Output the (x, y) coordinate of the center of the cell containing the given text.  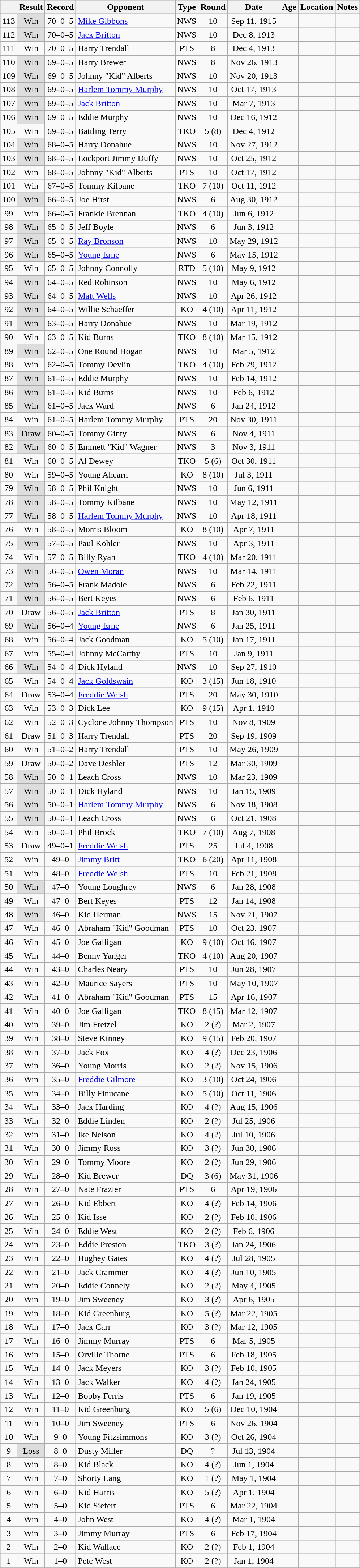
Sep 11, 1915 (254, 21)
45 (9, 956)
Mar 12, 1907 (254, 1011)
Billy Finucane (126, 1093)
37 (9, 1066)
109 (9, 76)
Round (213, 7)
Steve Kinney (126, 1038)
38 (9, 1052)
12–0 (60, 1396)
80 (9, 475)
Notes (347, 7)
Kid Herman (126, 915)
19 (9, 1313)
60 (9, 750)
Jeff Boyle (126, 227)
Dusty Miller (126, 1451)
Mar 15, 1912 (254, 337)
95 (9, 268)
May 4, 1905 (254, 1286)
21 (9, 1286)
Jimmy Ross (126, 1148)
20–0 (60, 1286)
Feb 14, 1906 (254, 1203)
54 (9, 832)
31–0 (60, 1135)
Type (187, 7)
113 (9, 21)
Mar 14, 1911 (254, 571)
? (213, 1451)
9 (10) (213, 942)
Apr 16, 1907 (254, 997)
7–0 (60, 1478)
Oct 21, 1908 (254, 818)
94 (9, 282)
Johnny Connolly (126, 268)
Young Loughrey (126, 887)
4–0 (60, 1520)
55 (9, 818)
Phil Brock (126, 832)
Tommy Devlin (126, 364)
78 (9, 502)
45–0 (60, 942)
107 (9, 103)
8 (15) (213, 1011)
Tommy Moore (126, 1162)
97 (9, 241)
Jan 9, 1911 (254, 653)
38–0 (60, 1038)
Eddie Linden (126, 1121)
58 (9, 777)
Oct 11, 1912 (254, 186)
1 (?) (213, 1478)
Hughey Gates (126, 1258)
37–0 (60, 1052)
52 (9, 860)
Apr 6, 1905 (254, 1300)
44 (9, 969)
26 (9, 1217)
Battling Terry (126, 131)
33–0 (60, 1107)
Billy Ryan (126, 557)
51–0–2 (60, 750)
41–0 (60, 997)
39 (9, 1038)
30–0 (60, 1148)
71 (9, 598)
Oct 23, 1907 (254, 928)
Kid Black (126, 1464)
102 (9, 172)
35 (9, 1093)
Mar 30, 1909 (254, 763)
Apr 3, 1911 (254, 543)
11–0 (60, 1409)
86 (9, 392)
May 6, 1912 (254, 282)
Mar 23, 1909 (254, 777)
Date (254, 7)
Feb 1, 1904 (254, 1547)
May 9, 1912 (254, 268)
17–0 (60, 1327)
82 (9, 447)
19–0 (60, 1300)
50–0–2 (60, 763)
Eddie West (126, 1231)
29–0 (60, 1162)
Paul Köhler (126, 543)
88 (9, 364)
69 (9, 626)
Apr 11, 1908 (254, 860)
Feb 10, 1906 (254, 1217)
Dave Deshler (126, 763)
Jun 3, 1912 (254, 227)
Jul 10, 1906 (254, 1135)
Morris Bloom (126, 530)
Dick Lee (126, 708)
Kid Brewer (126, 1176)
Feb 18, 1905 (254, 1355)
Opponent (126, 7)
Jul 3, 1911 (254, 475)
43 (9, 983)
7 (9, 1478)
42–0 (60, 983)
Apr 26, 1912 (254, 296)
Nov 26, 1913 (254, 62)
18 (9, 1327)
Oct 17, 1912 (254, 172)
105 (9, 131)
5 (8) (213, 131)
29 (9, 1176)
111 (9, 48)
79 (9, 488)
70 (9, 612)
Mar 1, 1904 (254, 1520)
65 (9, 681)
Nov 21, 1907 (254, 915)
52–0–3 (60, 722)
Mar 19, 1912 (254, 323)
61 (9, 736)
3 (15) (213, 681)
Feb 20, 1907 (254, 1038)
66 (9, 667)
Oct 17, 1913 (254, 90)
Jan 24, 1906 (254, 1244)
Feb 6, 1911 (254, 598)
Eddie Preston (126, 1244)
112 (9, 35)
63 (9, 708)
Mar 7, 1913 (254, 103)
Jan 28, 1908 (254, 887)
May 29, 1912 (254, 241)
43–0 (60, 969)
85 (9, 406)
34 (9, 1107)
59–0–5 (60, 475)
Feb 17, 1904 (254, 1533)
Oct 16, 1907 (254, 942)
2 (9, 1547)
49 (9, 901)
Charles Neary (126, 969)
22 (9, 1272)
49–0 (60, 860)
24–0 (60, 1231)
96 (9, 255)
Jack Harding (126, 1107)
Apr 7, 1911 (254, 530)
Nov 4, 1911 (254, 433)
Frank Madole (126, 584)
4 (9, 1520)
24 (9, 1244)
Kid Ebbert (126, 1203)
Willie Schaeffer (126, 310)
51 (9, 873)
16 (9, 1355)
Jun 28, 1907 (254, 969)
48 (9, 915)
32–0 (60, 1121)
15–0 (60, 1355)
Jan 19, 1905 (254, 1396)
Mar 5, 1912 (254, 351)
Ike Nelson (126, 1135)
Frankie Brennan (126, 213)
36–0 (60, 1066)
Jack Goldswain (126, 681)
83 (9, 433)
1 (9, 1561)
28–0 (60, 1176)
Nate Frazier (126, 1189)
104 (9, 144)
Feb 6, 1906 (254, 1231)
Mar 2, 1907 (254, 1024)
28 (9, 1189)
93 (9, 296)
Young Fitzsimmons (126, 1437)
32 (9, 1135)
53–0–4 (60, 695)
Pete West (126, 1561)
103 (9, 158)
May 10, 1907 (254, 983)
44–0 (60, 956)
46 (9, 942)
9–0 (60, 1437)
Mar 20, 1911 (254, 557)
Mar 5, 1905 (254, 1341)
Jan 1, 1904 (254, 1561)
Dec 10, 1904 (254, 1409)
Loss (31, 1451)
Age (289, 7)
13–0 (60, 1382)
Nov 18, 1908 (254, 804)
42 (9, 997)
Record (60, 7)
Oct 25, 1912 (254, 158)
3 (10) (213, 1080)
Jack Walker (126, 1382)
98 (9, 227)
Nov 8, 1909 (254, 722)
Dec 23, 1906 (254, 1052)
23 (9, 1258)
99 (9, 213)
Phil Knight (126, 488)
May 30, 1910 (254, 695)
Nov 15, 1906 (254, 1066)
Maurice Sayers (126, 983)
64 (9, 695)
Jun 10, 1905 (254, 1272)
62 (9, 722)
Jul 25, 1906 (254, 1121)
87 (9, 378)
49–0–1 (60, 846)
5–0 (60, 1506)
Bobby Ferris (126, 1396)
21–0 (60, 1272)
3 (6) (213, 1176)
34–0 (60, 1093)
One Round Hogan (126, 351)
55–0–4 (60, 653)
Jack Carr (126, 1327)
Apr 11, 1912 (254, 310)
May 1, 1904 (254, 1478)
57 (9, 791)
30 (9, 1162)
Jul 4, 1908 (254, 846)
Tommy Ginty (126, 433)
36 (9, 1080)
Jack Ward (126, 406)
Kid Siefert (126, 1506)
67 (9, 653)
Cyclone Johnny Thompson (126, 722)
Oct 24, 1906 (254, 1080)
72 (9, 584)
Lockport Jimmy Duffy (126, 158)
Jan 17, 1911 (254, 640)
Owen Moran (126, 571)
6–0 (60, 1492)
Nov 20, 1913 (254, 76)
Feb 21, 1908 (254, 873)
101 (9, 186)
Feb 14, 1912 (254, 378)
50 (9, 887)
5 (9, 1506)
25–0 (60, 1217)
Ray Bronson (126, 241)
Jun 6, 1912 (254, 213)
17 (9, 1341)
Jun 6, 1911 (254, 488)
89 (9, 351)
106 (9, 117)
Dec 4, 1912 (254, 131)
Freddie Gilmore (126, 1080)
Feb 6, 1912 (254, 392)
May 26, 1909 (254, 750)
40 (9, 1024)
Young Ahearn (126, 475)
Red Robinson (126, 282)
59 (9, 763)
Al Dewey (126, 461)
74 (9, 557)
53 (9, 846)
27–0 (60, 1189)
Mar 22, 1904 (254, 1506)
Kid Isse (126, 1217)
Aug 7, 1908 (254, 832)
Jack Fox (126, 1052)
Mar 12, 1905 (254, 1327)
31 (9, 1148)
91 (9, 323)
Mike Gibbons (126, 21)
Shorty Lang (126, 1478)
May 12, 1911 (254, 502)
Feb 10, 1905 (254, 1368)
2–0 (60, 1547)
22–0 (60, 1258)
23–0 (60, 1244)
Harry Brewer (126, 62)
Dec 4, 1913 (254, 48)
Jun 18, 1910 (254, 681)
Jul 13, 1904 (254, 1451)
39–0 (60, 1024)
Johnny McCarthy (126, 653)
100 (9, 200)
51–0–3 (60, 736)
84 (9, 420)
Jan 14, 1908 (254, 901)
Matt Wells (126, 296)
Jan 24, 1912 (254, 406)
Oct 30, 1911 (254, 461)
Nov 3, 1911 (254, 447)
Mar 22, 1905 (254, 1313)
6 (20) (213, 860)
90 (9, 337)
Jul 28, 1905 (254, 1258)
Apr 18, 1911 (254, 516)
Jim Fretzel (126, 1024)
14 (9, 1382)
Dec 16, 1912 (254, 117)
RTD (187, 268)
Jack Crammer (126, 1272)
Eddie Connely (126, 1286)
May 31, 1906 (254, 1176)
Nov 30, 1911 (254, 420)
Nov 26, 1904 (254, 1423)
77 (9, 516)
Oct 11, 1906 (254, 1093)
13 (9, 1396)
Aug 20, 1907 (254, 956)
26–0 (60, 1203)
John West (126, 1520)
108 (9, 90)
Oct 26, 1904 (254, 1437)
48–0 (60, 873)
Jack Meyers (126, 1368)
Apr 1, 1910 (254, 708)
Sep 27, 1910 (254, 667)
9 (9, 1451)
Jimmy Britt (126, 860)
81 (9, 461)
Orville Thorne (126, 1355)
Feb 29, 1912 (254, 364)
40–0 (60, 1011)
33 (9, 1121)
56 (9, 804)
14–0 (60, 1368)
Jan 24, 1905 (254, 1382)
3–0 (60, 1533)
75 (9, 543)
Jun 29, 1906 (254, 1162)
Young Morris (126, 1066)
67–0–5 (60, 186)
Jack Goodman (126, 640)
68 (9, 640)
92 (9, 310)
11 (9, 1423)
Jan 25, 1911 (254, 626)
16–0 (60, 1341)
Sep 19, 1909 (254, 736)
41 (9, 1011)
Kid Wallace (126, 1547)
76 (9, 530)
Apr 1, 1904 (254, 1492)
Aug 30, 1912 (254, 200)
May 15, 1912 (254, 255)
Emmett "Kid" Wagner (126, 447)
Joe Hirst (126, 200)
Apr 19, 1906 (254, 1189)
Jun 30, 1906 (254, 1148)
18–0 (60, 1313)
Jan 15, 1909 (254, 791)
Aug 15, 1906 (254, 1107)
Nov 27, 1912 (254, 144)
Jun 1, 1904 (254, 1464)
110 (9, 62)
73 (9, 571)
Location (317, 7)
Feb 22, 1911 (254, 584)
10–0 (60, 1423)
35–0 (60, 1080)
53–0–3 (60, 708)
Dec 8, 1913 (254, 35)
Jan 30, 1911 (254, 612)
Kid Harris (126, 1492)
27 (9, 1203)
Result (31, 7)
47 (9, 928)
Benny Yanger (126, 956)
1–0 (60, 1561)
